Identify which cell holds the provided text, then report its [x, y] central coordinate. 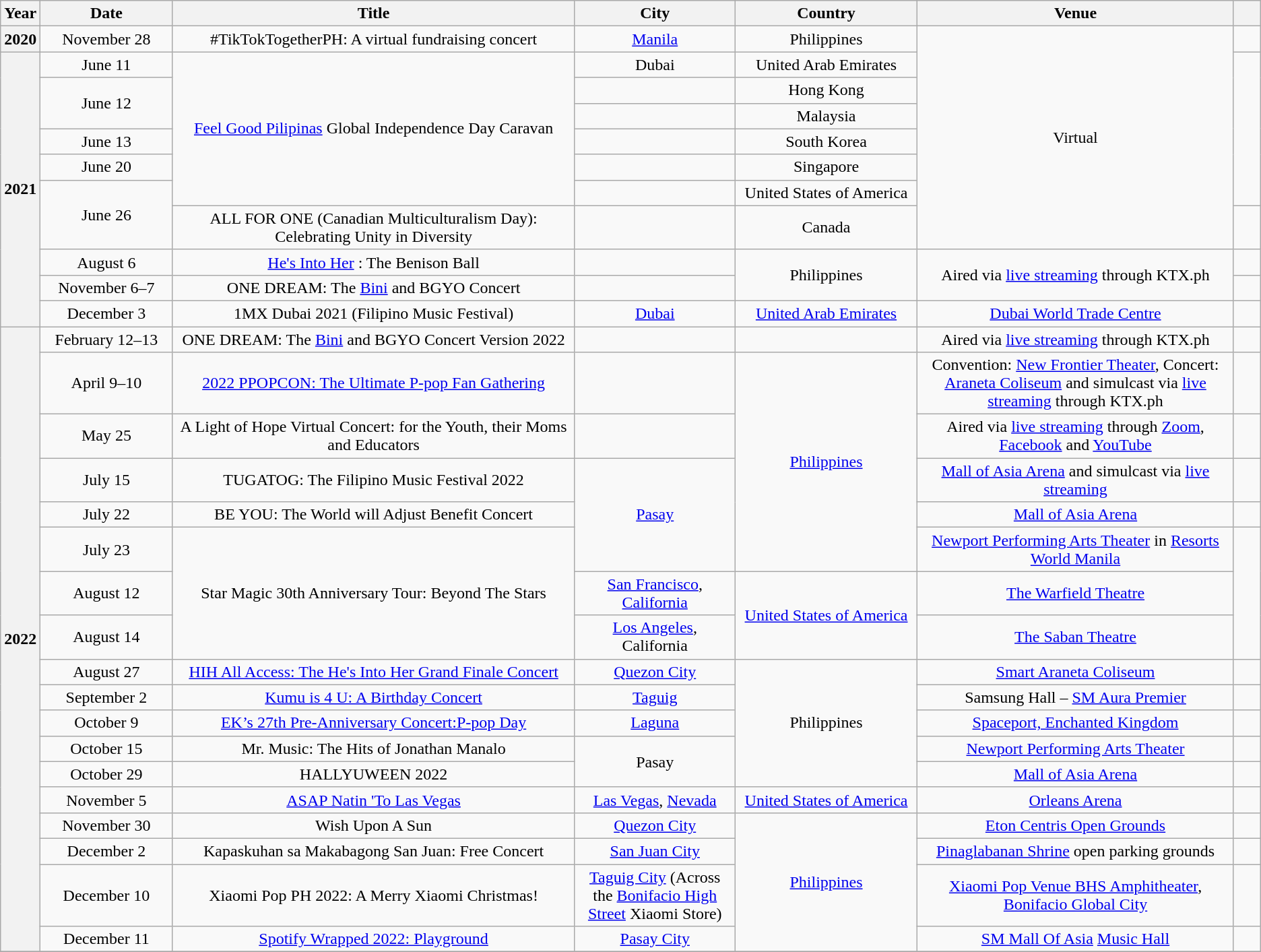
HALLYUWEEN 2022 [373, 774]
The Warfield Theatre [1076, 593]
August 27 [106, 672]
2022 [20, 639]
Year [20, 13]
BE YOU: The World will Adjust Benefit Concert [373, 515]
Country [826, 13]
Singapore [826, 167]
August 14 [106, 637]
A Light of Hope Virtual Concert: for the Youth, their Moms and Educators [373, 437]
May 25 [106, 437]
TUGATOG: The Filipino Music Festival 2022 [373, 480]
Smart Araneta Coliseum [1076, 672]
Venue [1076, 13]
October 9 [106, 723]
ONE DREAM: The Bini and BGYO Concert [373, 288]
Virtual [1076, 138]
Spotify Wrapped 2022: Playground [373, 939]
June 26 [106, 214]
December 11 [106, 939]
Taguig City (Across the Bonifacio High Street Xiaomi Store) [655, 895]
Malaysia [826, 116]
December 10 [106, 895]
Pasay City [655, 939]
Mall of Asia Arena and simulcast via live streaming [1076, 480]
Pinaglabanan Shrine open parking grounds [1076, 851]
Orleans Arena [1076, 800]
Aired via live streaming through Zoom, Facebook and YouTube [1076, 437]
Star Magic 30th Anniversary Tour: Beyond The Stars [373, 593]
October 15 [106, 749]
South Korea [826, 141]
Dubai World Trade Centre [1076, 313]
Manila [655, 39]
2021 [20, 189]
EK’s 27th Pre-Anniversary Concert:P-pop Day [373, 723]
Feel Good Pilipinas Global Independence Day Caravan [373, 129]
July 22 [106, 515]
SM Mall Of Asia Music Hall [1076, 939]
November 6–7 [106, 288]
August 6 [106, 262]
Newport Performing Arts Theater [1076, 749]
August 12 [106, 593]
Taguig [655, 697]
Xiaomi Pop Venue BHS Amphitheater, Bonifacio Global City [1076, 895]
June 11 [106, 65]
Samsung Hall – SM Aura Premier [1076, 697]
Las Vegas, Nevada [655, 800]
City [655, 13]
July 15 [106, 480]
Title [373, 13]
Canada [826, 228]
November 30 [106, 825]
He's Into Her : The Benison Ball [373, 262]
Wish Upon A Sun [373, 825]
July 23 [106, 550]
June 20 [106, 167]
April 9–10 [106, 383]
Mr. Music: The Hits of Jonathan Manalo [373, 749]
1MX Dubai 2021 (Filipino Music Festival) [373, 313]
September 2 [106, 697]
December 2 [106, 851]
San Juan City [655, 851]
June 12 [106, 103]
2020 [20, 39]
Spaceport, Enchanted Kingdom [1076, 723]
The Saban Theatre [1076, 637]
ASAP Natin 'To Las Vegas [373, 800]
June 13 [106, 141]
November 28 [106, 39]
San Francisco, California [655, 593]
December 3 [106, 313]
Date [106, 13]
October 29 [106, 774]
Hong Kong [826, 90]
Kapaskuhan sa Makabagong San Juan: Free Concert [373, 851]
Convention: New Frontier Theater, Concert: Araneta Coliseum and simulcast via live streaming through KTX.ph [1076, 383]
2022 PPOPCON: The Ultimate P-pop Fan Gathering [373, 383]
November 5 [106, 800]
Eton Centris Open Grounds [1076, 825]
ONE DREAM: The Bini and BGYO Concert Version 2022 [373, 339]
#TikTokTogetherPH: A virtual fundraising concert [373, 39]
HIH All Access: The He's Into Her Grand Finale Concert [373, 672]
ALL FOR ONE (Canadian Multiculturalism Day): Celebrating Unity in Diversity [373, 228]
Los Angeles, California [655, 637]
Laguna [655, 723]
Kumu is 4 U: A Birthday Concert [373, 697]
Newport Performing Arts Theater in Resorts World Manila [1076, 550]
February 12–13 [106, 339]
Xiaomi Pop PH 2022: A Merry Xiaomi Christmas! [373, 895]
